From the cell containing the given text, extract its center point as [x, y] coordinate. 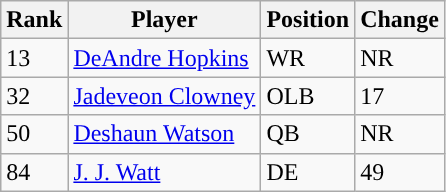
13 [34, 58]
Rank [34, 20]
17 [400, 96]
J. J. Watt [164, 172]
DE [308, 172]
Jadeveon Clowney [164, 96]
Change [400, 20]
QB [308, 134]
Deshaun Watson [164, 134]
49 [400, 172]
50 [34, 134]
WR [308, 58]
Player [164, 20]
32 [34, 96]
OLB [308, 96]
84 [34, 172]
Position [308, 20]
DeAndre Hopkins [164, 58]
